Locate the cell with the specified text and output its [x, y] center coordinate. 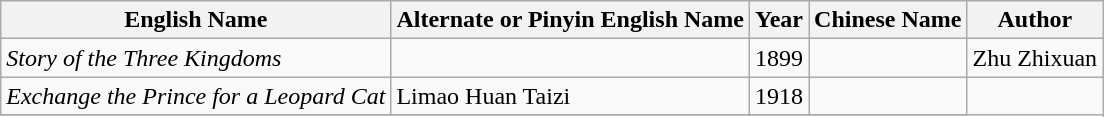
Alternate or Pinyin English Name [570, 20]
Limao Huan Taizi [570, 96]
Author [1035, 20]
Story of the Three Kingdoms [196, 58]
1899 [778, 58]
English Name [196, 20]
Zhu Zhixuan [1035, 58]
1918 [778, 96]
Exchange the Prince for a Leopard Cat [196, 96]
Year [778, 20]
Chinese Name [888, 20]
